For the text-containing cell, return its midpoint in (X, Y) coordinate format. 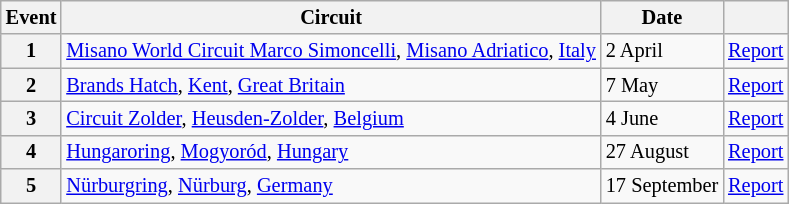
27 August (662, 152)
1 (32, 51)
Hungaroring, Mogyoród, Hungary (330, 152)
Brands Hatch, Kent, Great Britain (330, 85)
Misano World Circuit Marco Simoncelli, Misano Adriatico, Italy (330, 51)
17 September (662, 186)
Date (662, 17)
2 April (662, 51)
7 May (662, 85)
3 (32, 118)
Circuit Zolder, Heusden-Zolder, Belgium (330, 118)
5 (32, 186)
4 (32, 152)
Event (32, 17)
Circuit (330, 17)
2 (32, 85)
4 June (662, 118)
Nürburgring, Nürburg, Germany (330, 186)
